Return (X, Y) of the center of cell containing provided text 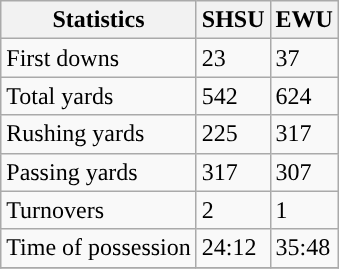
Total yards (99, 96)
EWU (304, 20)
307 (304, 172)
2 (233, 210)
37 (304, 58)
225 (233, 134)
35:48 (304, 248)
Passing yards (99, 172)
624 (304, 96)
First downs (99, 58)
542 (233, 96)
SHSU (233, 20)
24:12 (233, 248)
Statistics (99, 20)
23 (233, 58)
Turnovers (99, 210)
1 (304, 210)
Rushing yards (99, 134)
Time of possession (99, 248)
